Identify which cell holds the provided text, then report its (X, Y) central coordinate. 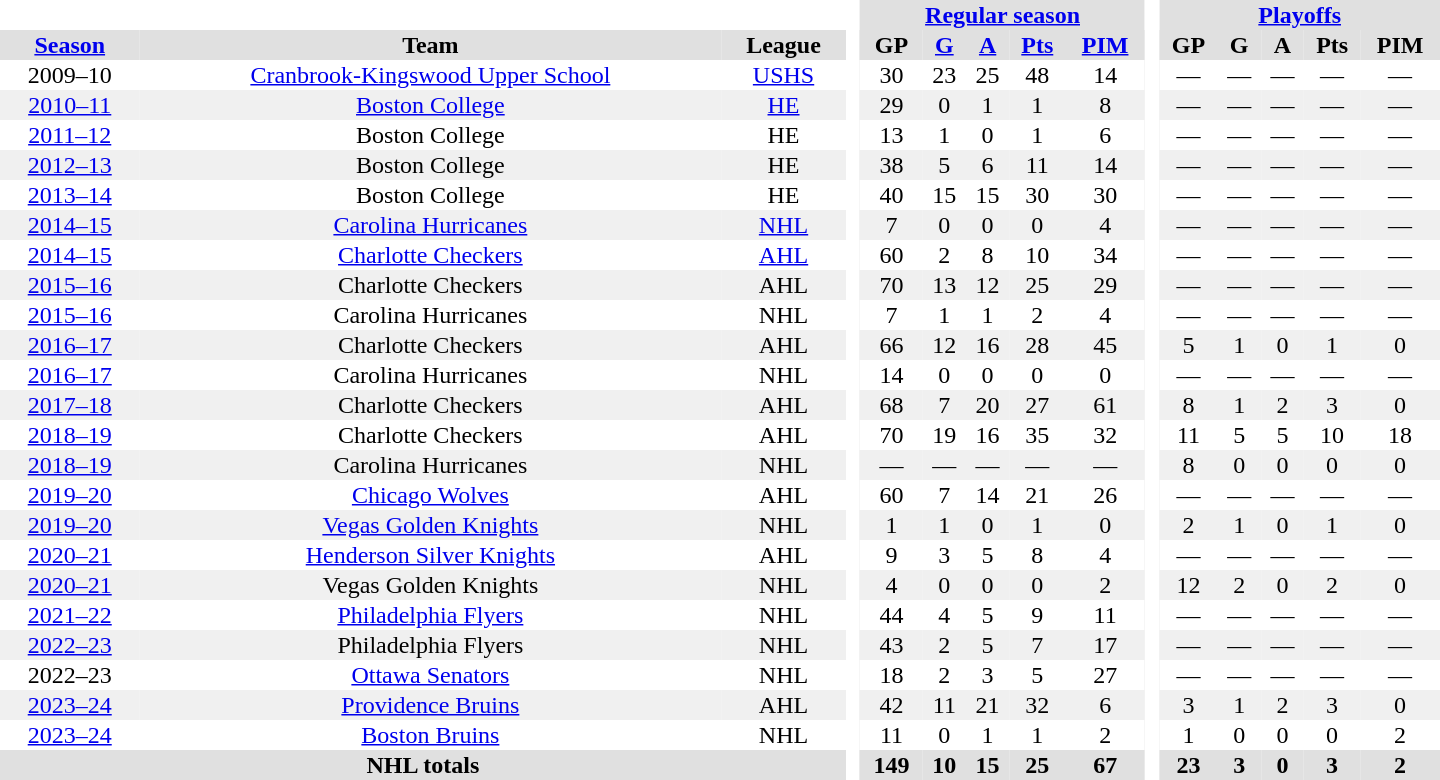
34 (1105, 255)
48 (1037, 75)
43 (892, 645)
Boston Bruins (430, 735)
68 (892, 405)
2017–18 (70, 405)
67 (1105, 765)
League (783, 45)
38 (892, 165)
Playoffs (1300, 15)
Ottawa Senators (430, 675)
44 (892, 615)
26 (1105, 495)
28 (1037, 345)
45 (1105, 345)
17 (1105, 645)
2011–12 (70, 135)
2013–14 (70, 195)
61 (1105, 405)
2012–13 (70, 165)
2009–10 (70, 75)
Team (430, 45)
2010–11 (70, 105)
149 (892, 765)
Providence Bruins (430, 705)
66 (892, 345)
Season (70, 45)
19 (944, 435)
40 (892, 195)
USHS (783, 75)
2021–22 (70, 615)
NHL totals (423, 765)
20 (988, 405)
35 (1037, 435)
Henderson Silver Knights (430, 555)
Chicago Wolves (430, 495)
42 (892, 705)
Cranbrook-Kingswood Upper School (430, 75)
Regular season (1002, 15)
